Locate the cell with the specified text and output its [x, y] center coordinate. 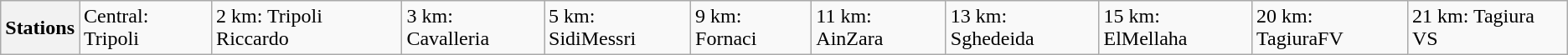
2 km: Tripoli Riccardo [307, 28]
20 km: TagiuraFV [1330, 28]
15 km: ElMellaha [1176, 28]
9 km: Fornaci [751, 28]
Central: Tripoli [145, 28]
21 km: Tagiura VS [1488, 28]
13 km: Sghedeida [1022, 28]
Stations [40, 28]
3 km: Cavalleria [473, 28]
5 km: SidiMessri [618, 28]
11 km: AinZara [879, 28]
